For the text-containing cell, return its midpoint in (x, y) coordinate format. 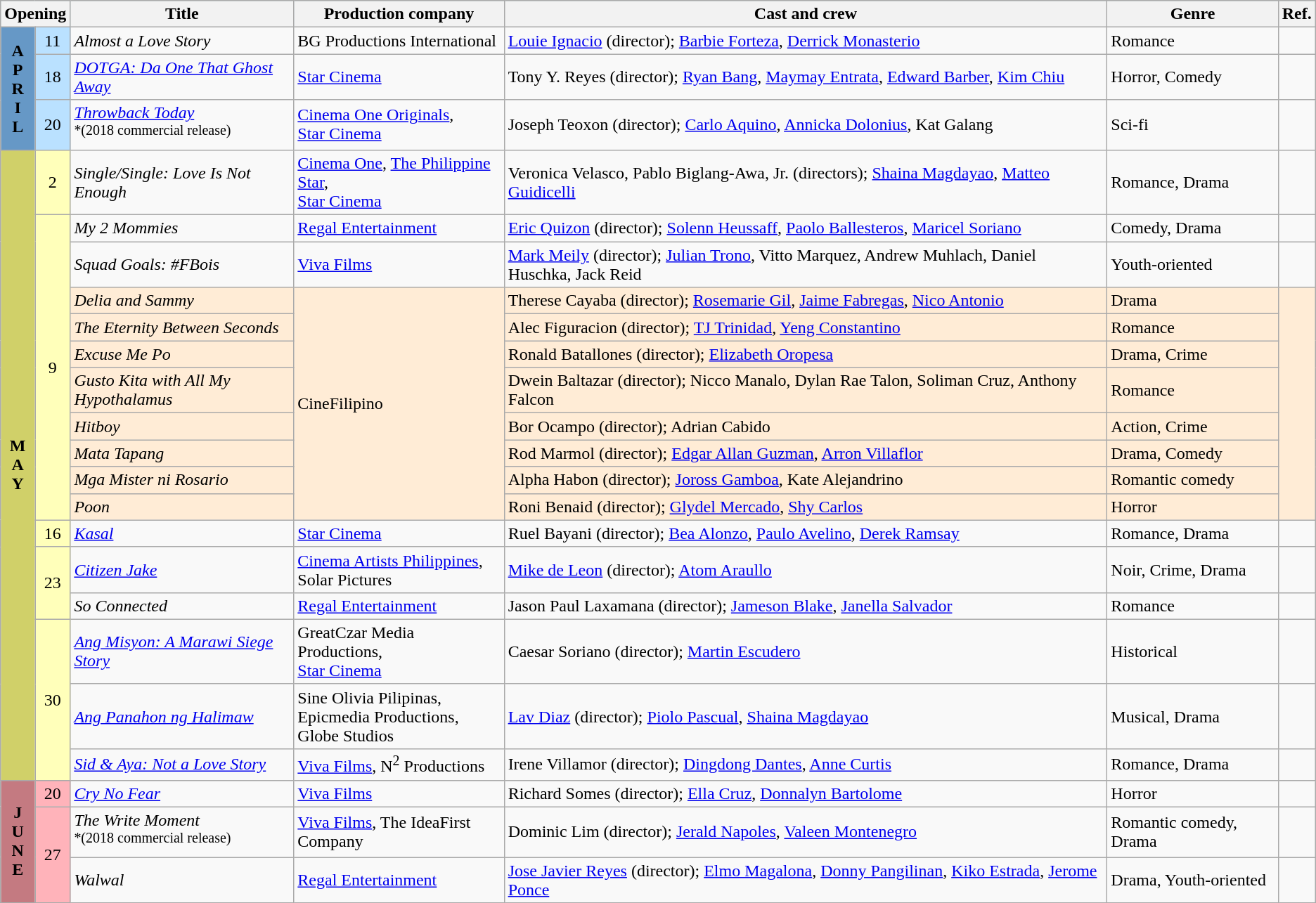
Veronica Velasco, Pablo Biglang-Awa, Jr. (directors); Shaina Magdayao, Matteo Guidicelli (806, 182)
27 (53, 855)
Mata Tapang (182, 453)
Irene Villamor (director); Dingdong Dantes, Anne Curtis (806, 765)
Jose Javier Reyes (director); Elmo Magalona, Donny Pangilinan, Kiko Estrada, Jerome Ponce (806, 880)
Sid & Aya: Not a Love Story (182, 765)
Poon (182, 507)
APRIL (18, 89)
Eric Quizon (director); Solenn Heussaff, Paolo Ballesteros, Maricel Soriano (806, 228)
Tony Y. Reyes (director); Ryan Bang, Maymay Entrata, Edward Barber, Kim Chiu (806, 77)
Action, Crime (1192, 427)
GreatCzar Media Productions,Star Cinema (399, 651)
Citizen Jake (182, 569)
Caesar Soriano (director); Martin Escudero (806, 651)
30 (53, 700)
18 (53, 77)
Drama, Comedy (1192, 453)
2 (53, 182)
Walwal (182, 880)
Squad Goals: #FBois (182, 264)
Horror, Comedy (1192, 77)
Noir, Crime, Drama (1192, 569)
Throwback Today *(2018 commercial release) (182, 125)
Ang Misyon: A Marawi Siege Story (182, 651)
Roni Benaid (director); Glydel Mercado, Shy Carlos (806, 507)
Rod Marmol (director); Edgar Allan Guzman, Arron Villaflor (806, 453)
Richard Somes (director); Ella Cruz, Donnalyn Bartolome (806, 793)
Cast and crew (806, 14)
Cry No Fear (182, 793)
Alpha Habon (director); Joross Gamboa, Kate Alejandrino (806, 480)
Sci-fi (1192, 125)
Single/Single: Love Is Not Enough (182, 182)
Genre (1192, 14)
11 (53, 41)
So Connected (182, 606)
CineFilipino (399, 404)
Drama (1192, 301)
Joseph Teoxon (director); Carlo Aquino, Annicka Dolonius, Kat Galang (806, 125)
Gusto Kita with All My Hypothalamus (182, 391)
Lav Diaz (director); Piolo Pascual, Shaina Magdayao (806, 716)
My 2 Mommies (182, 228)
16 (53, 533)
Musical, Drama (1192, 716)
JUNE (18, 842)
Romantic comedy (1192, 480)
Ronald Batallones (director); Elizabeth Oropesa (806, 354)
Youth-oriented (1192, 264)
Historical (1192, 651)
Title (182, 14)
Mark Meily (director); Julian Trono, Vitto Marquez, Andrew Muhlach, Daniel Huschka, Jack Reid (806, 264)
Jason Paul Laxamana (director); Jameson Blake, Janella Salvador (806, 606)
BG Productions International (399, 41)
Drama, Youth-oriented (1192, 880)
Almost a Love Story (182, 41)
Cinema One Originals,Star Cinema (399, 125)
Comedy, Drama (1192, 228)
Louie Ignacio (director); Barbie Forteza, Derrick Monasterio (806, 41)
Delia and Sammy (182, 301)
Alec Figuracion (director); TJ Trinidad, Yeng Constantino (806, 327)
Romantic comedy, Drama (1192, 832)
Mga Mister ni Rosario (182, 480)
MAY (18, 465)
Ang Panahon ng Halimaw (182, 716)
Bor Ocampo (director); Adrian Cabido (806, 427)
Viva Films, The IdeaFirst Company (399, 832)
23 (53, 583)
Kasal (182, 533)
Drama, Crime (1192, 354)
Viva Films, N2 Productions (399, 765)
Dwein Baltazar (director); Nicco Manalo, Dylan Rae Talon, Soliman Cruz, Anthony Falcon (806, 391)
The Write Moment *(2018 commercial release) (182, 832)
Ref. (1296, 14)
Dominic Lim (director); Jerald Napoles, Valeen Montenegro (806, 832)
Opening (35, 14)
Cinema One, The Philippine Star,Star Cinema (399, 182)
9 (53, 368)
Therese Cayaba (director); Rosemarie Gil, Jaime Fabregas, Nico Antonio (806, 301)
Ruel Bayani (director); Bea Alonzo, Paulo Avelino, Derek Ramsay (806, 533)
DOTGA: Da One That Ghost Away (182, 77)
Cinema Artists Philippines, Solar Pictures (399, 569)
Mike de Leon (director); Atom Araullo (806, 569)
Sine Olivia Pilipinas, Epicmedia Productions, Globe Studios (399, 716)
The Eternity Between Seconds (182, 327)
Hitboy (182, 427)
Production company (399, 14)
Excuse Me Po (182, 354)
